Output the [x, y] coordinate of the center of the cell containing the given text.  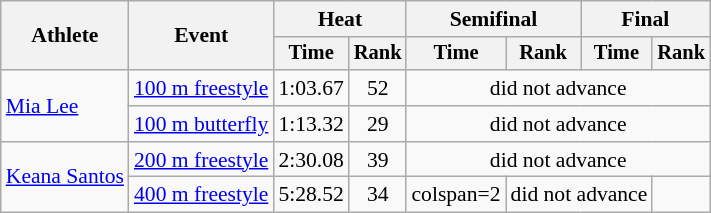
Heat [340, 19]
52 [378, 88]
Mia Lee [65, 106]
Semifinal [493, 19]
29 [378, 124]
1:03.67 [310, 88]
Athlete [65, 36]
200 m freestyle [201, 160]
34 [378, 195]
colspan=2 [456, 195]
39 [378, 160]
Keana Santos [65, 178]
1:13.32 [310, 124]
Event [201, 36]
5:28.52 [310, 195]
100 m freestyle [201, 88]
400 m freestyle [201, 195]
100 m butterfly [201, 124]
Final [646, 19]
2:30.08 [310, 160]
